Detect which cell encompasses the target text, then output its (X, Y) center coordinate. 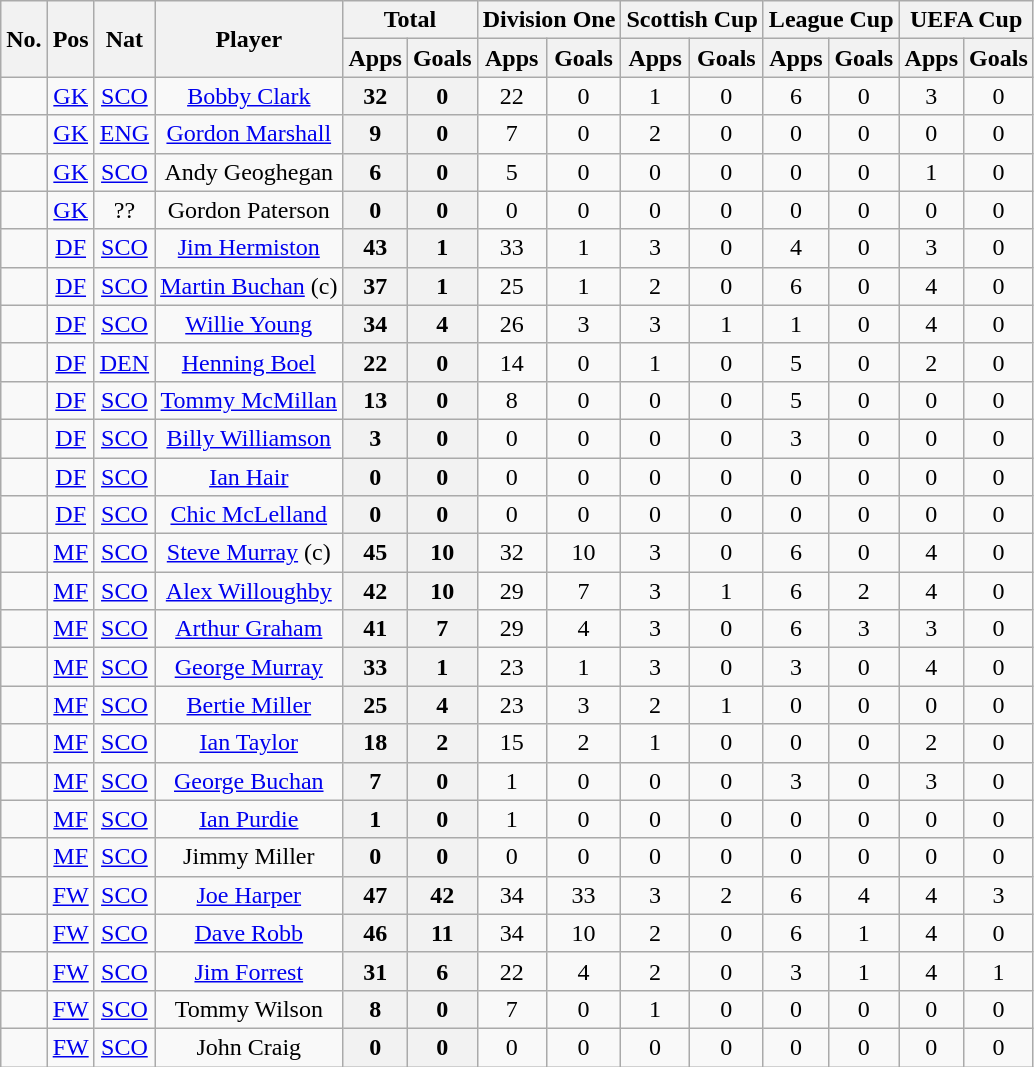
George Murray (249, 667)
Jimmy Miller (249, 857)
Bobby Clark (249, 96)
George Buchan (249, 781)
Chic McLelland (249, 515)
Andy Geoghegan (249, 172)
Steve Murray (c) (249, 553)
11 (442, 933)
ENG (124, 134)
46 (375, 933)
Ian Taylor (249, 743)
John Craig (249, 1047)
Henning Boel (249, 362)
DEN (124, 362)
Dave Robb (249, 933)
Gordon Marshall (249, 134)
Ian Hair (249, 477)
47 (375, 895)
Jim Forrest (249, 971)
UEFA Cup (966, 20)
Total (410, 20)
45 (375, 553)
League Cup (831, 20)
Jim Hermiston (249, 248)
No. (24, 39)
Arthur Graham (249, 629)
Alex Willoughby (249, 591)
Bertie Miller (249, 705)
Player (249, 39)
Scottish Cup (692, 20)
Joe Harper (249, 895)
13 (375, 400)
Ian Purdie (249, 819)
43 (375, 248)
Martin Buchan (c) (249, 286)
15 (512, 743)
9 (375, 134)
Tommy McMillan (249, 400)
26 (512, 324)
Billy Williamson (249, 438)
Gordon Paterson (249, 210)
41 (375, 629)
Nat (124, 39)
Tommy Wilson (249, 1009)
31 (375, 971)
37 (375, 286)
Pos (70, 39)
Division One (549, 20)
18 (375, 743)
?? (124, 210)
14 (512, 362)
Willie Young (249, 324)
